Detect which cell encompasses the target text, then output its (x, y) center coordinate. 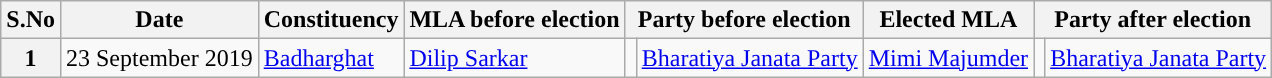
Constituency (331, 20)
Mimi Majumder (948, 58)
Elected MLA (948, 20)
1 (31, 58)
Dilip Sarkar (514, 58)
S.No (31, 20)
23 September 2019 (159, 58)
Party after election (1153, 20)
Badharghat (331, 58)
MLA before election (514, 20)
Date (159, 20)
Party before election (744, 20)
